Capture the cell that displays the provided text and extract its [X, Y] central coordinate. 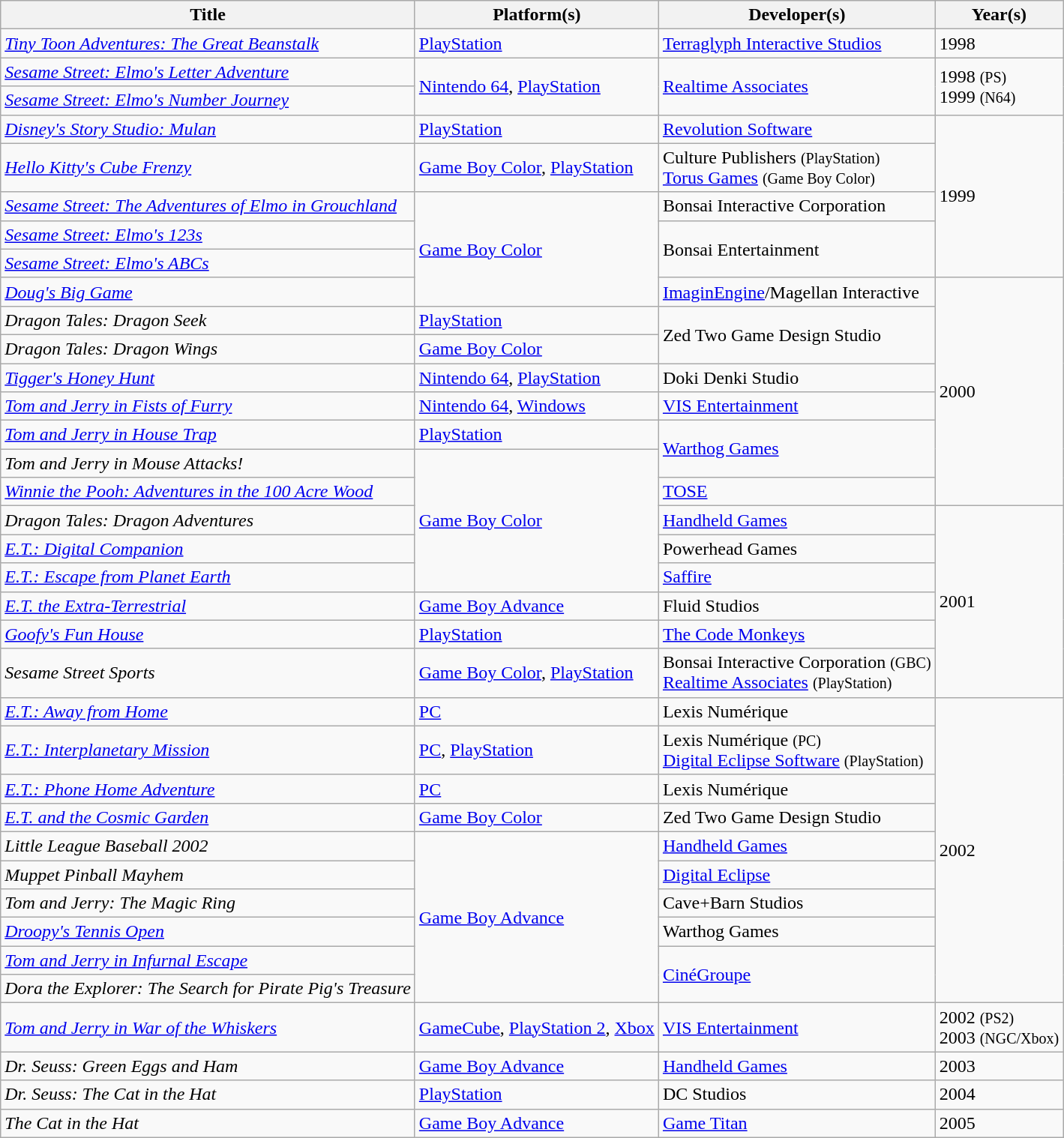
1998 [999, 43]
Tom and Jerry in War of the Whiskers [208, 1027]
Title [208, 15]
Year(s) [999, 15]
E.T.: Escape from Planet Earth [208, 577]
Doug's Big Game [208, 292]
Tiny Toon Adventures: The Great Beanstalk [208, 43]
E.T. and the Cosmic Garden [208, 817]
Tigger's Honey Hunt [208, 377]
E.T.: Digital Companion [208, 549]
2000 [999, 391]
Dragon Tales: Dragon Adventures [208, 520]
The Cat in the Hat [208, 1123]
Realtime Associates [796, 86]
Fluid Studios [796, 606]
Platform(s) [537, 15]
Sesame Street: Elmo's Letter Adventure [208, 72]
Bonsai Interactive Corporation [796, 206]
Digital Eclipse [796, 875]
Tom and Jerry in Fists of Furry [208, 406]
Goofy's Fun House [208, 634]
ImaginEngine/Magellan Interactive [796, 292]
Dragon Tales: Dragon Wings [208, 349]
2004 [999, 1095]
DC Studios [796, 1095]
Game Titan [796, 1123]
Lexis Numérique (PC)Digital Eclipse Software (PlayStation) [796, 750]
1998 (PS)1999 (N64) [999, 86]
Terraglyph Interactive Studios [796, 43]
Tom and Jerry in Infurnal Escape [208, 960]
Bonsai Interactive Corporation (GBC)Realtime Associates (PlayStation) [796, 673]
Developer(s) [796, 15]
Nintendo 64, Windows [537, 406]
2005 [999, 1123]
PC, PlayStation [537, 750]
Sesame Street: Elmo's ABCs [208, 263]
E.T. the Extra-Terrestrial [208, 606]
2003 [999, 1066]
CinéGroupe [796, 975]
Winnie the Pooh: Adventures in the 100 Acre Wood [208, 492]
Revolution Software [796, 129]
Little League Baseball 2002 [208, 846]
Droopy's Tennis Open [208, 932]
Saffire [796, 577]
E.T.: Phone Home Adventure [208, 789]
Sesame Street: Elmo's 123s [208, 235]
Sesame Street Sports [208, 673]
TOSE [796, 492]
Powerhead Games [796, 549]
Tom and Jerry in Mouse Attacks! [208, 463]
Tom and Jerry in House Trap [208, 435]
Tom and Jerry: The Magic Ring [208, 903]
The Code Monkeys [796, 634]
Hello Kitty's Cube Frenzy [208, 168]
Muppet Pinball Mayhem [208, 875]
Sesame Street: Elmo's Number Journey [208, 100]
2001 [999, 601]
Culture Publishers (PlayStation)Torus Games (Game Boy Color) [796, 168]
1999 [999, 196]
Disney's Story Studio: Mulan [208, 129]
GameCube, PlayStation 2, Xbox [537, 1027]
2002 [999, 850]
Cave+Barn Studios [796, 903]
Dr. Seuss: The Cat in the Hat [208, 1095]
Dr. Seuss: Green Eggs and Ham [208, 1066]
Doki Denki Studio [796, 377]
Dragon Tales: Dragon Seek [208, 320]
Sesame Street: The Adventures of Elmo in Grouchland [208, 206]
Dora the Explorer: The Search for Pirate Pig's Treasure [208, 989]
Bonsai Entertainment [796, 249]
E.T.: Away from Home [208, 711]
E.T.: Interplanetary Mission [208, 750]
2002 (PS2)2003 (NGC/Xbox) [999, 1027]
